Detect which cell encompasses the target text, then output its [X, Y] center coordinate. 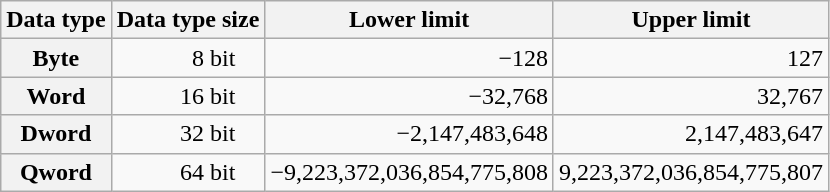
Data type [56, 20]
Word [56, 96]
Dword [56, 134]
Byte [56, 58]
8 bit [188, 58]
Upper limit [690, 20]
Data type size [188, 20]
127 [690, 58]
−9,223,372,036,854,775,808 [410, 172]
64 bit [188, 172]
9,223,372,036,854,775,807 [690, 172]
16 bit [188, 96]
2,147,483,647 [690, 134]
Qword [56, 172]
32 bit [188, 134]
−32,768 [410, 96]
Lower limit [410, 20]
−2,147,483,648 [410, 134]
−128 [410, 58]
32,767 [690, 96]
